Extract the [x, y] coordinate from the center of the cell holding the provided text.  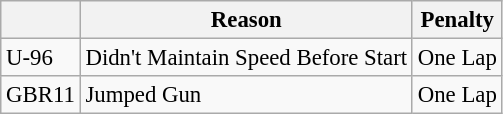
Reason [246, 20]
GBR11 [40, 95]
Didn't Maintain Speed Before Start [246, 58]
Jumped Gun [246, 95]
U-96 [40, 58]
Penalty [457, 20]
